Detect which cell encompasses the target text, then output its (x, y) center coordinate. 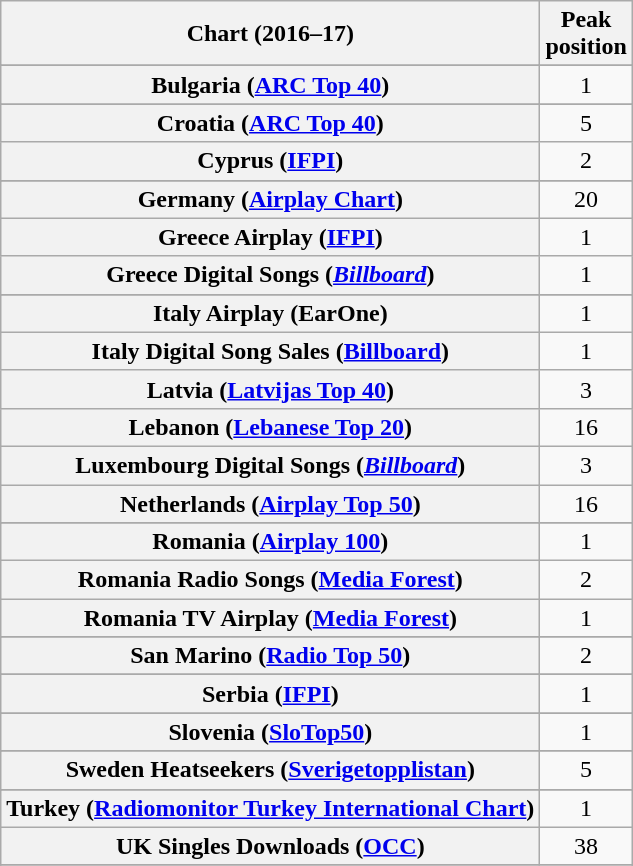
Greece Digital Songs (Billboard) (270, 275)
Bulgaria (ARC Top 40) (270, 85)
Lebanon (Lebanese Top 20) (270, 427)
Romania Radio Songs (Media Forest) (270, 580)
Romania TV Airplay (Media Forest) (270, 618)
Peakposition (586, 34)
Italy Digital Song Sales (Billboard) (270, 351)
20 (586, 199)
Croatia (ARC Top 40) (270, 123)
Luxembourg Digital Songs (Billboard) (270, 465)
Slovenia (SloTop50) (270, 732)
San Marino (Radio Top 50) (270, 656)
Turkey (Radiomonitor Turkey International Chart) (270, 808)
Italy Airplay (EarOne) (270, 313)
Netherlands (Airplay Top 50) (270, 503)
Romania (Airplay 100) (270, 542)
UK Singles Downloads (OCC) (270, 846)
Sweden Heatseekers (Sverigetopplistan) (270, 770)
Serbia (IFPI) (270, 694)
Germany (Airplay Chart) (270, 199)
Chart (2016–17) (270, 34)
Latvia (Latvijas Top 40) (270, 389)
Cyprus (IFPI) (270, 161)
38 (586, 846)
Greece Airplay (IFPI) (270, 237)
